Detect which cell encompasses the target text, then output its (x, y) center coordinate. 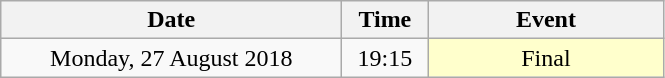
Date (172, 20)
Monday, 27 August 2018 (172, 58)
Final (546, 58)
19:15 (385, 58)
Time (385, 20)
Event (546, 20)
